Extract the (X, Y) coordinate from the center of the cell holding the provided text.  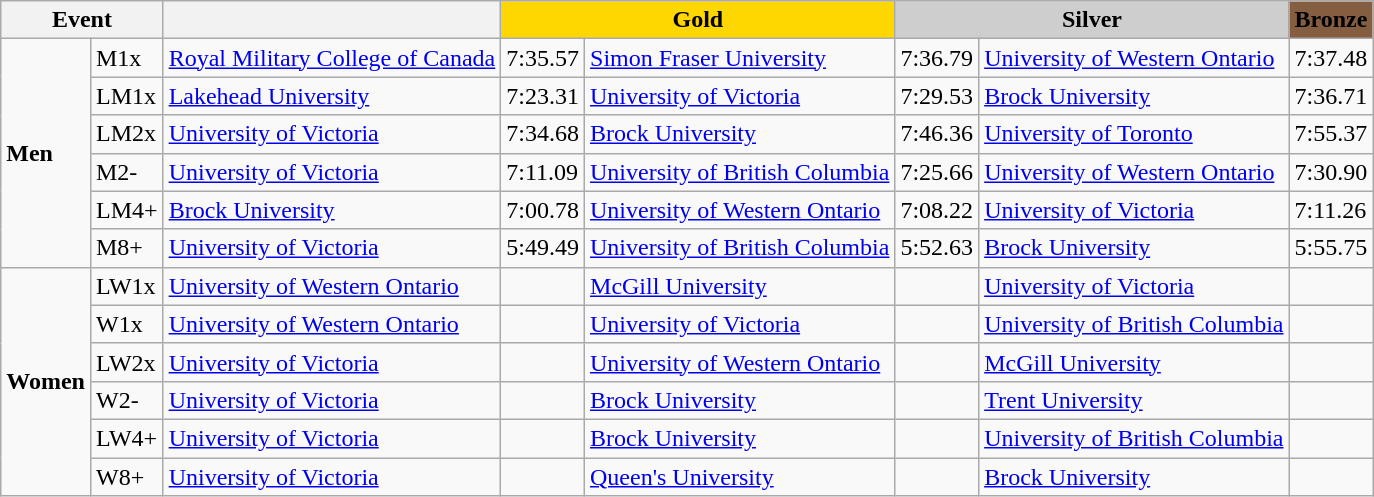
Bronze (1331, 20)
5:52.63 (937, 248)
7:11.09 (543, 172)
5:49.49 (543, 248)
Women (46, 381)
7:34.68 (543, 134)
LM1x (126, 96)
M8+ (126, 248)
7:29.53 (937, 96)
Queen's University (740, 477)
M1x (126, 58)
W2- (126, 400)
7:25.66 (937, 172)
LM2x (126, 134)
5:55.75 (1331, 248)
Event (82, 20)
7:36.71 (1331, 96)
LW1x (126, 286)
7:36.79 (937, 58)
Trent University (1134, 400)
LW2x (126, 362)
Simon Fraser University (740, 58)
W8+ (126, 477)
7:00.78 (543, 210)
7:35.57 (543, 58)
LW4+ (126, 438)
University of Toronto (1134, 134)
Silver (1092, 20)
7:55.37 (1331, 134)
Men (46, 153)
7:08.22 (937, 210)
7:37.48 (1331, 58)
7:11.26 (1331, 210)
W1x (126, 324)
7:46.36 (937, 134)
Royal Military College of Canada (332, 58)
7:30.90 (1331, 172)
7:23.31 (543, 96)
Lakehead University (332, 96)
LM4+ (126, 210)
Gold (698, 20)
M2- (126, 172)
